Return the (x, y) coordinate for the center point of the cell that contains the specified text.  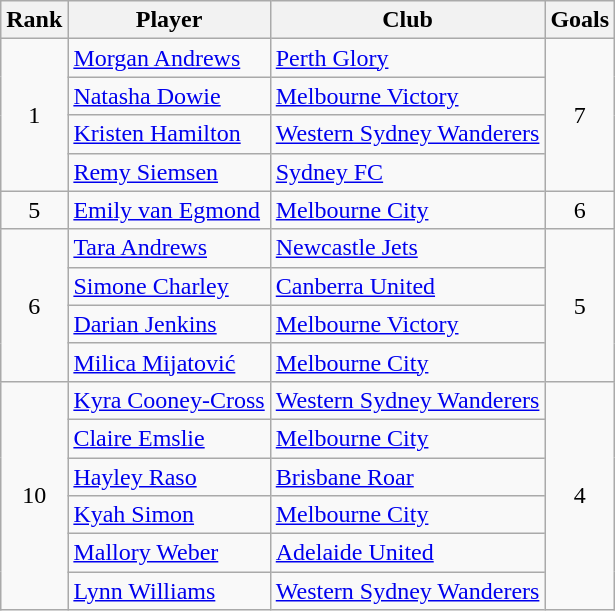
Rank (34, 20)
Sydney FC (408, 172)
4 (580, 495)
Newcastle Jets (408, 248)
Canberra United (408, 286)
Goals (580, 20)
Mallory Weber (169, 553)
Morgan Andrews (169, 58)
7 (580, 115)
Hayley Raso (169, 477)
Club (408, 20)
Adelaide United (408, 553)
1 (34, 115)
Tara Andrews (169, 248)
Kristen Hamilton (169, 134)
Kyah Simon (169, 515)
Perth Glory (408, 58)
Brisbane Roar (408, 477)
Remy Siemsen (169, 172)
Lynn Williams (169, 591)
Claire Emslie (169, 438)
Player (169, 20)
Simone Charley (169, 286)
Emily van Egmond (169, 210)
Darian Jenkins (169, 324)
Kyra Cooney-Cross (169, 400)
Natasha Dowie (169, 96)
10 (34, 495)
Milica Mijatović (169, 362)
